Extract the (x, y) coordinate from the center of the cell holding the provided text.  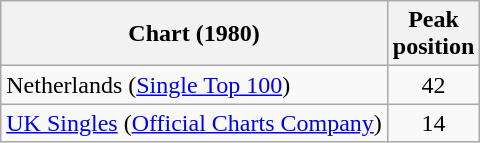
UK Singles (Official Charts Company) (194, 123)
Chart (1980) (194, 34)
42 (433, 85)
14 (433, 123)
Peak position (433, 34)
Netherlands (Single Top 100) (194, 85)
